Determine the [x, y] coordinate at the center of the cell enclosing the given text.  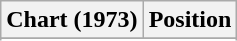
Chart (1973) [72, 20]
Position [190, 20]
